Provide the (x, y) coordinate of the cell's center where the given text is located.  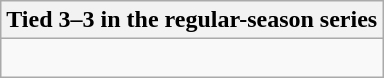
Tied 3–3 in the regular-season series (192, 20)
